Locate the cell with the specified text and output its [x, y] center coordinate. 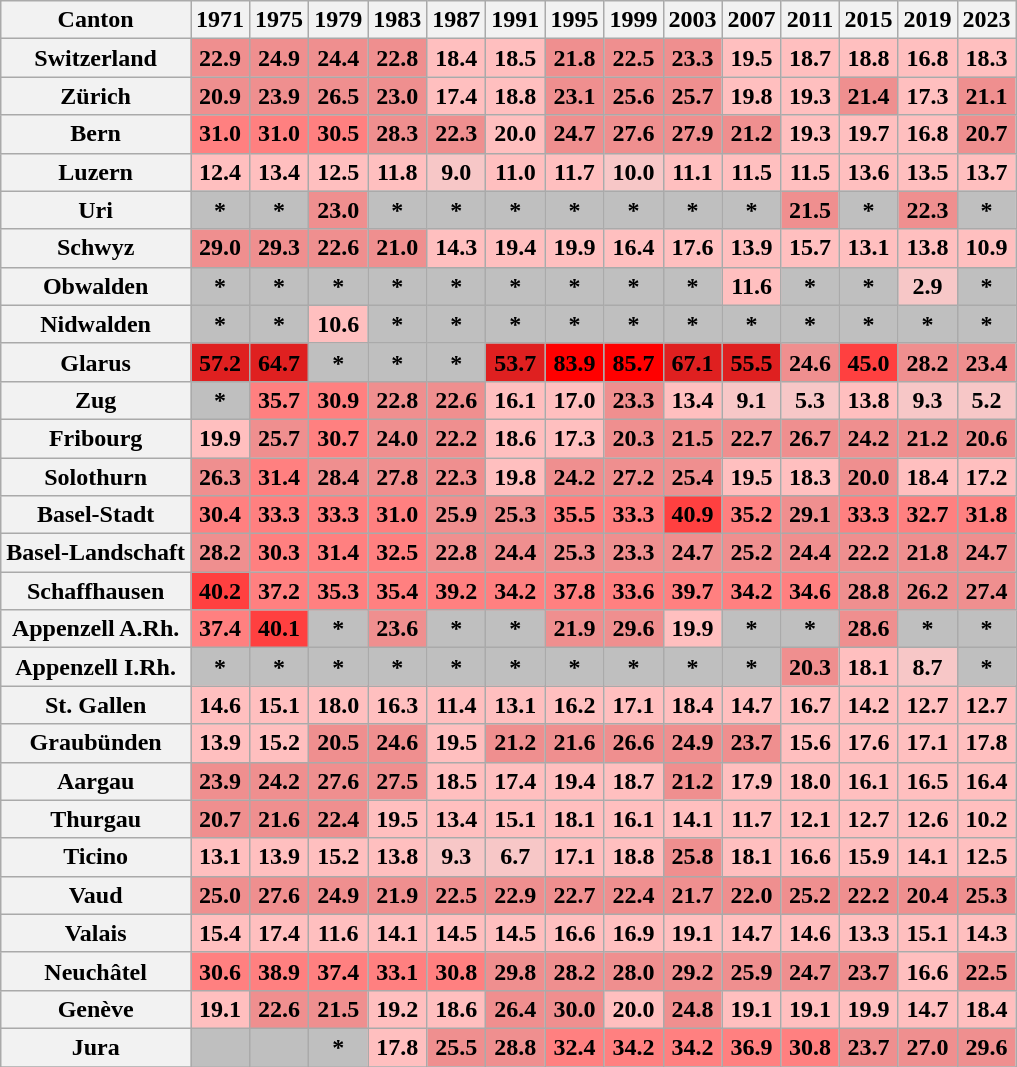
53.7 [516, 362]
15.9 [868, 857]
26.3 [220, 477]
1995 [574, 20]
11.8 [398, 172]
39.2 [456, 591]
1971 [220, 20]
19.7 [868, 134]
33.6 [634, 591]
Schaffhausen [96, 591]
25.5 [456, 1047]
12.1 [810, 819]
27.5 [398, 781]
Neuchâtel [96, 971]
16.3 [398, 705]
Valais [96, 933]
23.6 [398, 629]
9.0 [456, 172]
Luzern [96, 172]
Uri [96, 210]
28.3 [398, 134]
85.7 [634, 362]
26.2 [928, 591]
35.3 [338, 591]
37.8 [574, 591]
26.6 [634, 743]
29.2 [692, 971]
12.6 [928, 819]
Nidwalden [96, 324]
31.8 [986, 515]
37.2 [280, 591]
27.9 [692, 134]
Solothurn [96, 477]
35.7 [280, 400]
35.4 [398, 591]
2003 [692, 20]
16.5 [928, 781]
10.6 [338, 324]
40.9 [692, 515]
83.9 [574, 362]
23.1 [574, 96]
30.0 [574, 1009]
40.2 [220, 591]
32.5 [398, 553]
30.9 [338, 400]
21.7 [692, 895]
16.2 [574, 705]
1979 [338, 20]
9.1 [752, 400]
14.2 [868, 705]
28.0 [634, 971]
Jura [96, 1047]
16.7 [810, 705]
2015 [868, 20]
Basel-Landschaft [96, 553]
27.8 [398, 477]
Canton [96, 20]
2.9 [928, 286]
2011 [810, 20]
Graubünden [96, 743]
25.8 [692, 857]
Thurgau [96, 819]
29.8 [516, 971]
Ticino [96, 857]
2023 [986, 20]
20.5 [338, 743]
12.4 [220, 172]
45.0 [868, 362]
22.0 [752, 895]
25.6 [634, 96]
Zug [96, 400]
10.0 [634, 172]
28.4 [338, 477]
38.9 [280, 971]
20.6 [986, 438]
8.7 [928, 667]
15.7 [810, 248]
27.0 [928, 1047]
29.1 [810, 515]
16.9 [634, 933]
39.7 [692, 591]
13.3 [868, 933]
35.2 [752, 515]
St. Gallen [96, 705]
10.9 [986, 248]
33.1 [398, 971]
Basel-Stadt [96, 515]
24.8 [692, 1009]
32.4 [574, 1047]
25.4 [692, 477]
30.3 [280, 553]
27.4 [986, 591]
32.7 [928, 515]
28.6 [868, 629]
Obwalden [96, 286]
24.0 [398, 438]
55.5 [752, 362]
13.7 [986, 172]
5.3 [810, 400]
11.1 [692, 172]
15.6 [810, 743]
Fribourg [96, 438]
40.1 [280, 629]
35.5 [574, 515]
21.0 [398, 248]
29.3 [280, 248]
20.9 [220, 96]
Bern [96, 134]
57.2 [220, 362]
26.7 [810, 438]
1983 [398, 20]
Vaud [96, 895]
2007 [752, 20]
36.9 [752, 1047]
23.4 [986, 362]
1991 [516, 20]
13.6 [868, 172]
30.5 [338, 134]
1999 [634, 20]
11.4 [456, 705]
25.0 [220, 895]
20.4 [928, 895]
30.4 [220, 515]
30.7 [338, 438]
Schwyz [96, 248]
1987 [456, 20]
26.5 [338, 96]
19.2 [398, 1009]
Genève [96, 1009]
Switzerland [96, 58]
17.2 [986, 477]
29.0 [220, 248]
64.7 [280, 362]
5.2 [986, 400]
34.6 [810, 591]
27.2 [634, 477]
26.4 [516, 1009]
Appenzell A.Rh. [96, 629]
67.1 [692, 362]
11.0 [516, 172]
13.5 [928, 172]
17.0 [574, 400]
1975 [280, 20]
30.6 [220, 971]
2019 [928, 20]
21.4 [868, 96]
15.4 [220, 933]
10.2 [986, 819]
17.9 [752, 781]
Appenzell I.Rh. [96, 667]
6.7 [516, 857]
21.1 [986, 96]
Zürich [96, 96]
Aargau [96, 781]
Glarus [96, 362]
